Pinpoint the cell where the given text exists, returning its (X, Y) midpoint coordinate. 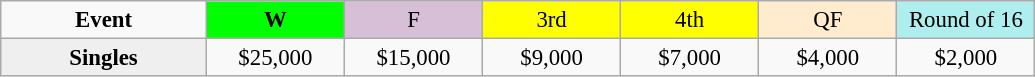
3rd (552, 20)
4th (690, 20)
$4,000 (828, 58)
Round of 16 (966, 20)
$7,000 (690, 58)
$25,000 (275, 58)
$9,000 (552, 58)
QF (828, 20)
Singles (104, 58)
F (413, 20)
$15,000 (413, 58)
$2,000 (966, 58)
W (275, 20)
Event (104, 20)
